Extract the (x, y) coordinate from the center of the cell holding the provided text.  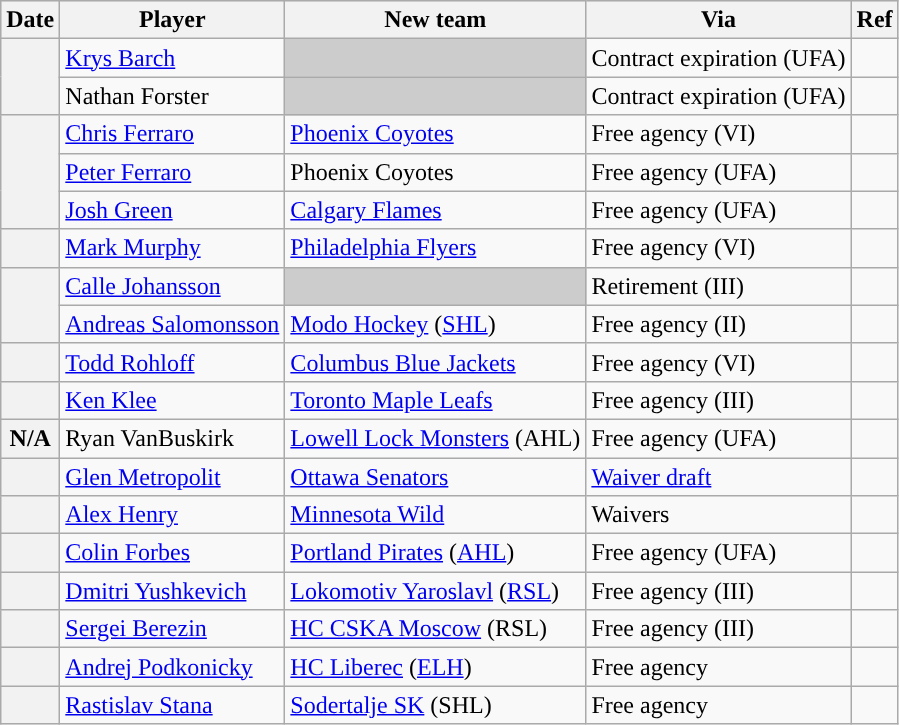
Mark Murphy (172, 248)
Calle Johansson (172, 286)
Toronto Maple Leafs (436, 400)
Glen Metropolit (172, 477)
Player (172, 20)
Andrej Podkonicky (172, 667)
Ken Klee (172, 400)
Sodertalje SK (SHL) (436, 705)
Calgary Flames (436, 210)
Waiver draft (718, 477)
Sergei Berezin (172, 629)
Andreas Salomonsson (172, 324)
Dmitri Yushkevich (172, 591)
Ryan VanBuskirk (172, 438)
Rastislav Stana (172, 705)
Lokomotiv Yaroslavl (RSL) (436, 591)
Colin Forbes (172, 553)
Ref (874, 20)
Retirement (III) (718, 286)
Peter Ferraro (172, 172)
Minnesota Wild (436, 515)
Philadelphia Flyers (436, 248)
Waivers (718, 515)
New team (436, 20)
Todd Rohloff (172, 362)
Columbus Blue Jackets (436, 362)
Via (718, 20)
Josh Green (172, 210)
Date (30, 20)
Lowell Lock Monsters (AHL) (436, 438)
Nathan Forster (172, 96)
Chris Ferraro (172, 134)
Modo Hockey (SHL) (436, 324)
N/A (30, 438)
Free agency (II) (718, 324)
HC Liberec (ELH) (436, 667)
Alex Henry (172, 515)
HC CSKA Moscow (RSL) (436, 629)
Portland Pirates (AHL) (436, 553)
Ottawa Senators (436, 477)
Krys Barch (172, 58)
